Provide the [X, Y] coordinate of the cell's center where the given text is located.  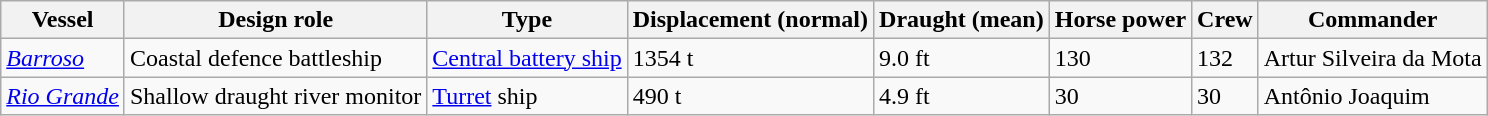
Horse power [1120, 20]
Draught (mean) [962, 20]
Design role [275, 20]
Rio Grande [63, 96]
Barroso [63, 58]
1354 t [750, 58]
Shallow draught river monitor [275, 96]
Artur Silveira da Mota [1372, 58]
Displacement (normal) [750, 20]
9.0 ft [962, 58]
Antônio Joaquim [1372, 96]
4.9 ft [962, 96]
Type [527, 20]
Coastal defence battleship [275, 58]
Vessel [63, 20]
132 [1226, 58]
Central battery ship [527, 58]
Commander [1372, 20]
130 [1120, 58]
490 t [750, 96]
Turret ship [527, 96]
Crew [1226, 20]
